Determine the [x, y] coordinate at the center of the cell enclosing the given text.  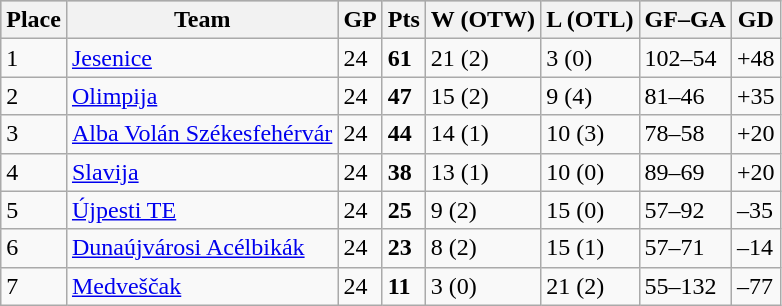
15 (0) [590, 210]
38 [404, 172]
GF–GA [685, 20]
W (OTW) [482, 20]
9 (2) [482, 210]
Medveščak [202, 286]
9 (4) [590, 96]
47 [404, 96]
Jesenice [202, 58]
Pts [404, 20]
15 (2) [482, 96]
1 [34, 58]
L (OTL) [590, 20]
–77 [756, 286]
102–54 [685, 58]
Újpesti TE [202, 210]
61 [404, 58]
3 [34, 134]
11 [404, 286]
44 [404, 134]
Dunaújvárosi Acélbikák [202, 248]
14 (1) [482, 134]
81–46 [685, 96]
Place [34, 20]
89–69 [685, 172]
+48 [756, 58]
55–132 [685, 286]
GP [360, 20]
4 [34, 172]
57–71 [685, 248]
–14 [756, 248]
+35 [756, 96]
23 [404, 248]
6 [34, 248]
5 [34, 210]
78–58 [685, 134]
GD [756, 20]
25 [404, 210]
Alba Volán Székesfehérvár [202, 134]
10 (3) [590, 134]
13 (1) [482, 172]
15 (1) [590, 248]
10 (0) [590, 172]
57–92 [685, 210]
Team [202, 20]
2 [34, 96]
8 (2) [482, 248]
Slavija [202, 172]
Olimpija [202, 96]
7 [34, 286]
–35 [756, 210]
